For the text-containing cell, return its midpoint in [X, Y] coordinate format. 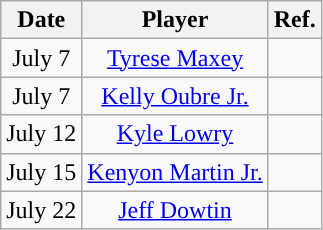
Tyrese Maxey [175, 58]
Kenyon Martin Jr. [175, 172]
Kyle Lowry [175, 134]
July 15 [42, 172]
July 12 [42, 134]
Date [42, 20]
Player [175, 20]
Jeff Dowtin [175, 210]
July 22 [42, 210]
Ref. [294, 20]
Kelly Oubre Jr. [175, 96]
